Output the [X, Y] coordinate of the center of the cell containing the given text.  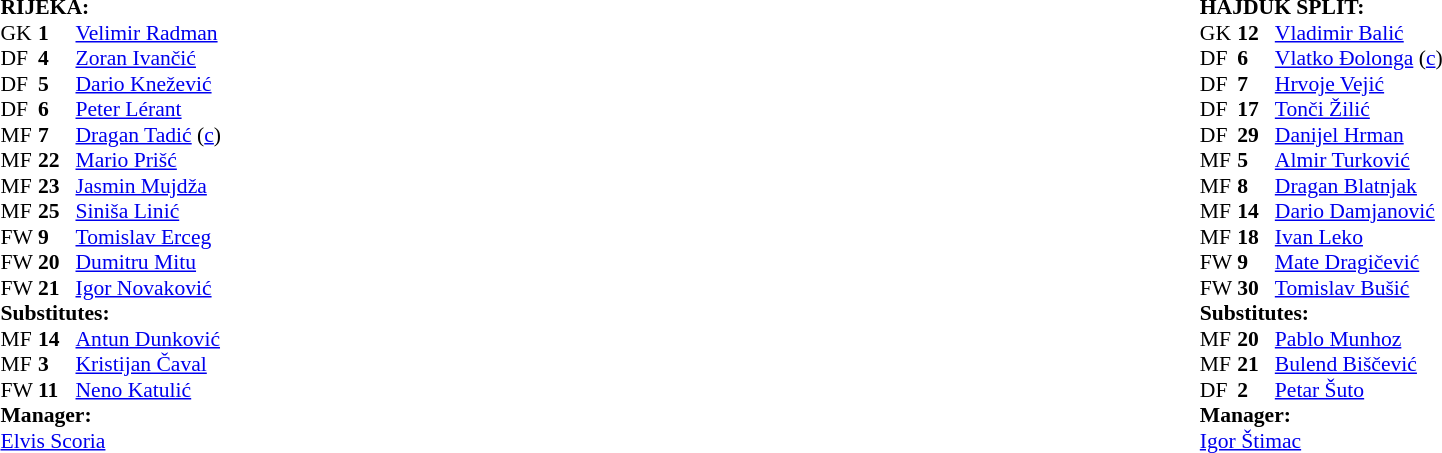
18 [1256, 237]
1 [57, 33]
Dumitru Mitu [177, 263]
23 [57, 186]
Manager: [139, 415]
12 [1256, 33]
Antun Dunković [177, 339]
Igor Novaković [177, 288]
Siniša Linić [177, 211]
30 [1256, 288]
22 [57, 161]
Tomislav Erceg [177, 237]
Zoran Ivančić [177, 59]
Dragan Tadić (c) [177, 135]
Velimir Radman [177, 33]
Neno Katulić [177, 390]
Jasmin Mujdža [177, 186]
2 [1256, 390]
29 [1256, 135]
4 [57, 59]
Kristijan Čaval [177, 365]
3 [57, 365]
Mario Prišć [177, 161]
Peter Lérant [177, 109]
17 [1256, 109]
Substitutes: [139, 313]
8 [1256, 186]
25 [57, 211]
11 [57, 390]
Dario Knežević [177, 84]
